Locate the cell with the specified text and output its [X, Y] center coordinate. 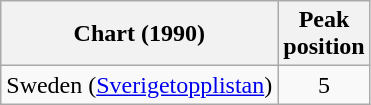
Sweden (Sverigetopplistan) [140, 85]
Peakposition [324, 34]
Chart (1990) [140, 34]
5 [324, 85]
